Extract the (X, Y) coordinate from the center of the cell holding the provided text.  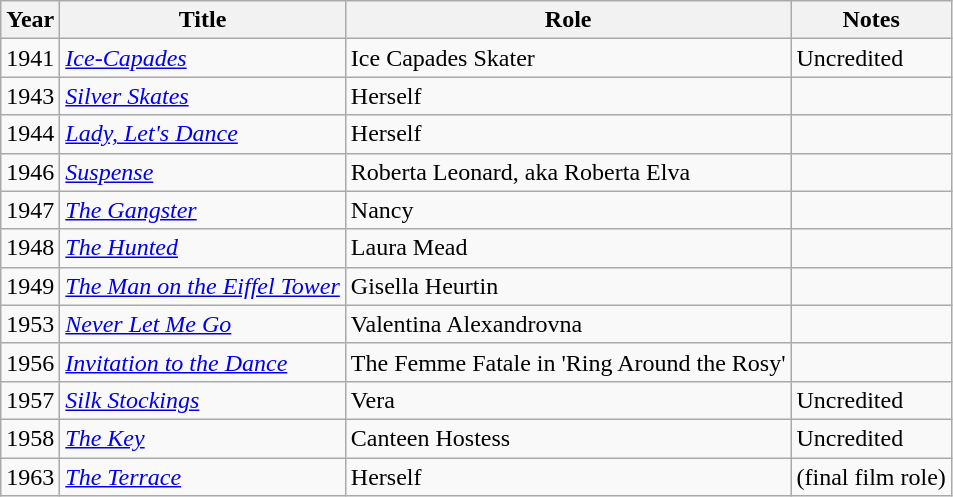
The Terrace (203, 477)
1957 (30, 400)
Ice Capades Skater (568, 58)
Title (203, 20)
1956 (30, 362)
1963 (30, 477)
The Hunted (203, 248)
1958 (30, 438)
1946 (30, 172)
Ice-Capades (203, 58)
(final film role) (871, 477)
1953 (30, 324)
Canteen Hostess (568, 438)
1944 (30, 134)
1941 (30, 58)
Silk Stockings (203, 400)
Silver Skates (203, 96)
The Femme Fatale in 'Ring Around the Rosy' (568, 362)
Invitation to the Dance (203, 362)
Gisella Heurtin (568, 286)
The Gangster (203, 210)
1949 (30, 286)
Roberta Leonard, aka Roberta Elva (568, 172)
Nancy (568, 210)
1948 (30, 248)
The Key (203, 438)
Laura Mead (568, 248)
Role (568, 20)
1947 (30, 210)
1943 (30, 96)
Valentina Alexandrovna (568, 324)
Year (30, 20)
Lady, Let's Dance (203, 134)
Vera (568, 400)
Suspense (203, 172)
The Man on the Eiffel Tower (203, 286)
Never Let Me Go (203, 324)
Notes (871, 20)
